Capture the cell that displays the provided text and extract its [x, y] central coordinate. 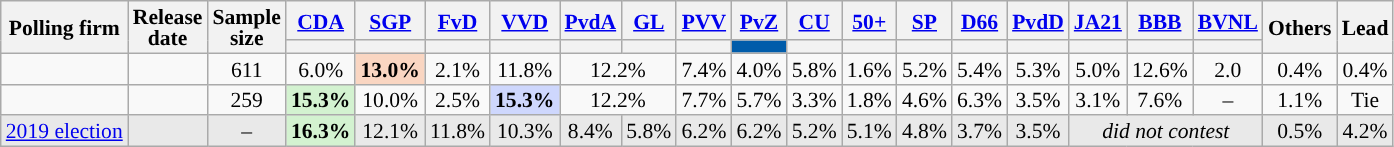
7.7% [704, 100]
PvZ [758, 20]
10.0% [390, 100]
SP [924, 20]
7.6% [1160, 100]
13.0% [390, 68]
GL [648, 20]
FvD [458, 20]
PvdA [591, 20]
5.3% [1038, 68]
0.5% [1300, 132]
10.3% [524, 132]
3.3% [814, 100]
Samplesize [246, 27]
1.6% [870, 68]
4.0% [758, 68]
BBB [1160, 20]
7.4% [704, 68]
Polling firm [64, 27]
did not contest [1166, 132]
Releasedate [168, 27]
JA21 [1098, 20]
CDA [320, 20]
3.1% [1098, 100]
259 [246, 100]
5.7% [758, 100]
2019 election [64, 132]
5.4% [980, 68]
Lead [1366, 27]
16.3% [320, 132]
1.8% [870, 100]
CU [814, 20]
4.6% [924, 100]
D66 [980, 20]
Others [1300, 27]
Tie [1366, 100]
2.0 [1228, 68]
2.5% [458, 100]
PVV [704, 20]
50+ [870, 20]
5.0% [1098, 68]
8.4% [591, 132]
5.1% [870, 132]
1.1% [1300, 100]
2.1% [458, 68]
12.6% [1160, 68]
6.3% [980, 100]
4.8% [924, 132]
VVD [524, 20]
3.7% [980, 132]
6.0% [320, 68]
12.1% [390, 132]
4.2% [1366, 132]
SGP [390, 20]
PvdD [1038, 20]
BVNL [1228, 20]
611 [246, 68]
